From the cell containing the given text, extract its center point as [x, y] coordinate. 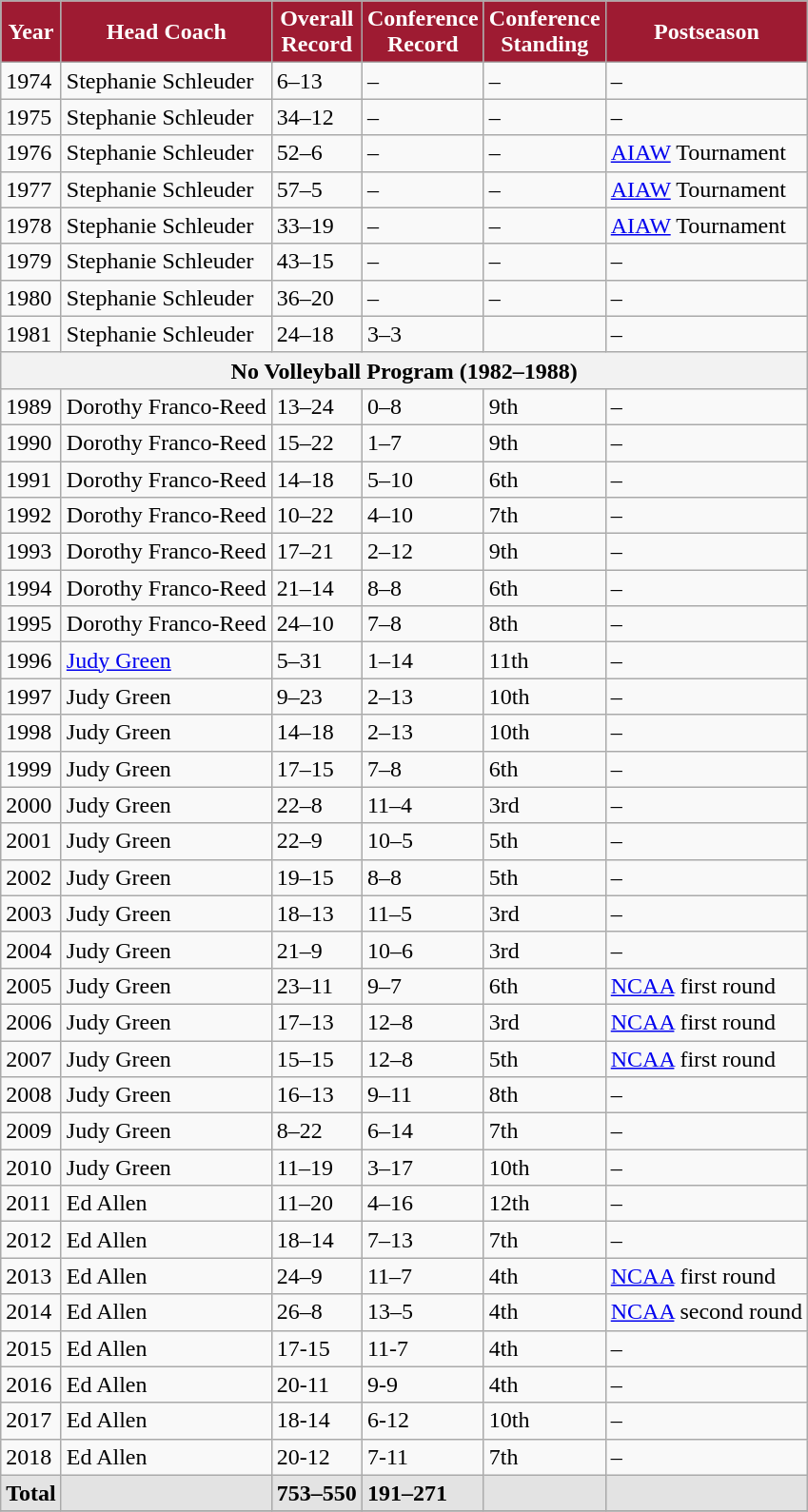
1974 [31, 81]
1992 [31, 516]
11–7 [423, 1276]
24–18 [316, 334]
2004 [31, 950]
Conference Standing [544, 32]
1990 [31, 442]
23–11 [316, 986]
2005 [31, 986]
11–5 [423, 913]
21–9 [316, 950]
1999 [31, 769]
191–271 [423, 1493]
1975 [31, 117]
9-9 [423, 1384]
10–5 [423, 841]
2015 [31, 1348]
2012 [31, 1240]
13–24 [316, 406]
18–14 [316, 1240]
1998 [31, 733]
2016 [31, 1384]
20-11 [316, 1384]
2017 [31, 1421]
8–22 [316, 1131]
1993 [31, 552]
34–12 [316, 117]
Year [31, 32]
1995 [31, 624]
33–19 [316, 226]
753–550 [316, 1493]
5–31 [316, 660]
2013 [31, 1276]
13–5 [423, 1312]
11–19 [316, 1168]
Postseason [706, 32]
21–14 [316, 588]
36–20 [316, 298]
2001 [31, 841]
57–5 [316, 189]
19–15 [316, 877]
2010 [31, 1168]
4–10 [423, 516]
1991 [31, 479]
3–3 [423, 334]
Overall Record [316, 32]
11-7 [423, 1348]
0–8 [423, 406]
11th [544, 660]
2009 [31, 1131]
2018 [31, 1457]
1977 [31, 189]
NCAA second round [706, 1312]
1989 [31, 406]
9–7 [423, 986]
No Volleyball Program (1982–1988) [404, 370]
15–22 [316, 442]
1–7 [423, 442]
26–8 [316, 1312]
1994 [31, 588]
11–20 [316, 1204]
1997 [31, 697]
43–15 [316, 262]
5–10 [423, 479]
4–16 [423, 1204]
2011 [31, 1204]
11–4 [423, 805]
3–17 [423, 1168]
2007 [31, 1059]
6–13 [316, 81]
17–21 [316, 552]
9–23 [316, 697]
1978 [31, 226]
22–9 [316, 841]
6-12 [423, 1421]
7–13 [423, 1240]
20-12 [316, 1457]
12th [544, 1204]
1996 [31, 660]
16–13 [316, 1095]
15–15 [316, 1059]
22–8 [316, 805]
10–22 [316, 516]
2008 [31, 1095]
2006 [31, 1022]
2003 [31, 913]
1979 [31, 262]
10–6 [423, 950]
17-15 [316, 1348]
18–13 [316, 913]
17–13 [316, 1022]
1–14 [423, 660]
24–10 [316, 624]
2014 [31, 1312]
6–14 [423, 1131]
9–11 [423, 1095]
17–15 [316, 769]
Total [31, 1493]
1981 [31, 334]
2002 [31, 877]
1976 [31, 153]
18-14 [316, 1421]
2000 [31, 805]
2–12 [423, 552]
Head Coach [166, 32]
Conference Record [423, 32]
52–6 [316, 153]
1980 [31, 298]
7-11 [423, 1457]
24–9 [316, 1276]
